For the text-containing cell, return its midpoint in (X, Y) coordinate format. 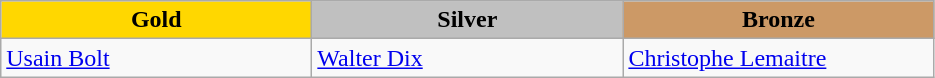
Bronze (778, 20)
Gold (156, 20)
Usain Bolt (156, 58)
Silver (468, 20)
Christophe Lemaitre (778, 58)
Walter Dix (468, 58)
